From the cell containing the given text, extract its center point as (X, Y) coordinate. 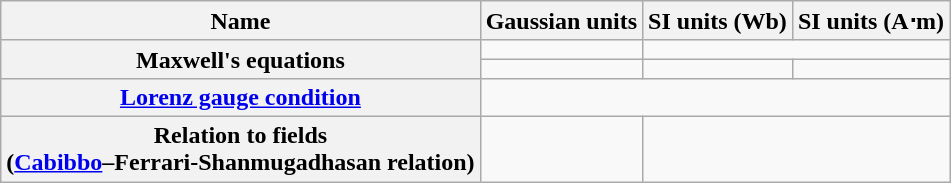
Lorenz gauge condition (240, 97)
Maxwell's equations (240, 59)
Name (240, 21)
SI units (A⋅m) (870, 21)
SI units (Wb) (718, 21)
Gaussian units (561, 21)
Relation to fields(Cabibbo–Ferrari-Shanmugadhasan relation) (240, 148)
